Pinpoint the cell where the given text exists, returning its [X, Y] midpoint coordinate. 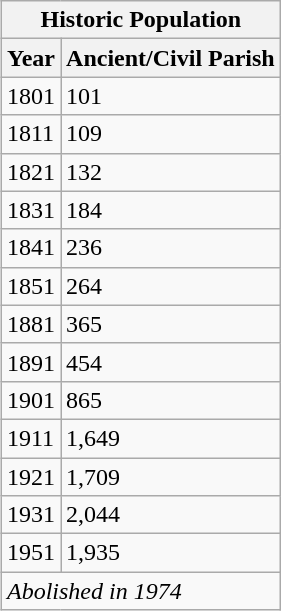
1881 [30, 324]
109 [171, 134]
365 [171, 324]
454 [171, 362]
132 [171, 172]
1901 [30, 400]
1931 [30, 515]
1821 [30, 172]
1891 [30, 362]
2,044 [171, 515]
1951 [30, 553]
1851 [30, 286]
1841 [30, 248]
184 [171, 210]
1,935 [171, 553]
1801 [30, 96]
101 [171, 96]
1,649 [171, 438]
Abolished in 1974 [140, 591]
1,709 [171, 477]
Year [30, 58]
865 [171, 400]
236 [171, 248]
264 [171, 286]
1921 [30, 477]
1811 [30, 134]
Historic Population [140, 20]
1831 [30, 210]
Ancient/Civil Parish [171, 58]
1911 [30, 438]
